Search for the cell housing the specified text and yield its (x, y) center coordinate. 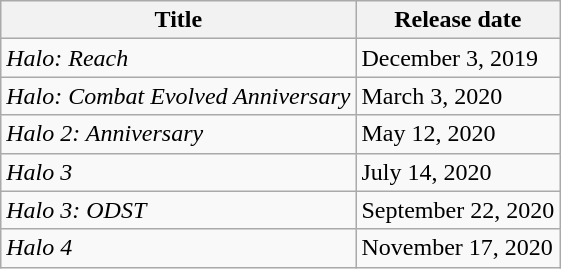
July 14, 2020 (458, 172)
Halo 4 (178, 248)
Halo: Reach (178, 58)
Halo 2: Anniversary (178, 134)
September 22, 2020 (458, 210)
May 12, 2020 (458, 134)
December 3, 2019 (458, 58)
Halo 3: ODST (178, 210)
Title (178, 20)
March 3, 2020 (458, 96)
Halo 3 (178, 172)
Halo: Combat Evolved Anniversary (178, 96)
November 17, 2020 (458, 248)
Release date (458, 20)
